Locate the cell with the specified text and output its [x, y] center coordinate. 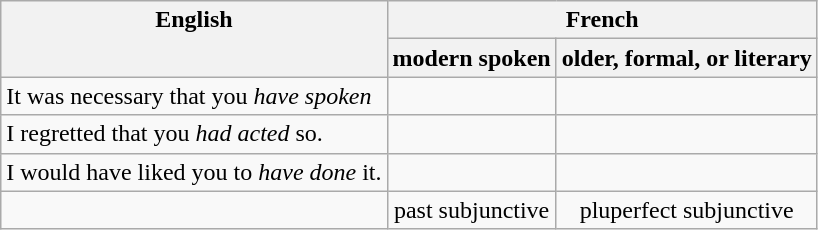
English [194, 39]
I would have liked you to have done it. [194, 172]
pluperfect subjunctive [686, 210]
French [602, 20]
It was necessary that you have spoken [194, 96]
older, formal, or literary [686, 58]
I regretted that you had acted so. [194, 134]
past subjunctive [472, 210]
modern spoken [472, 58]
